Extract the (x, y) coordinate from the center of the cell holding the provided text.  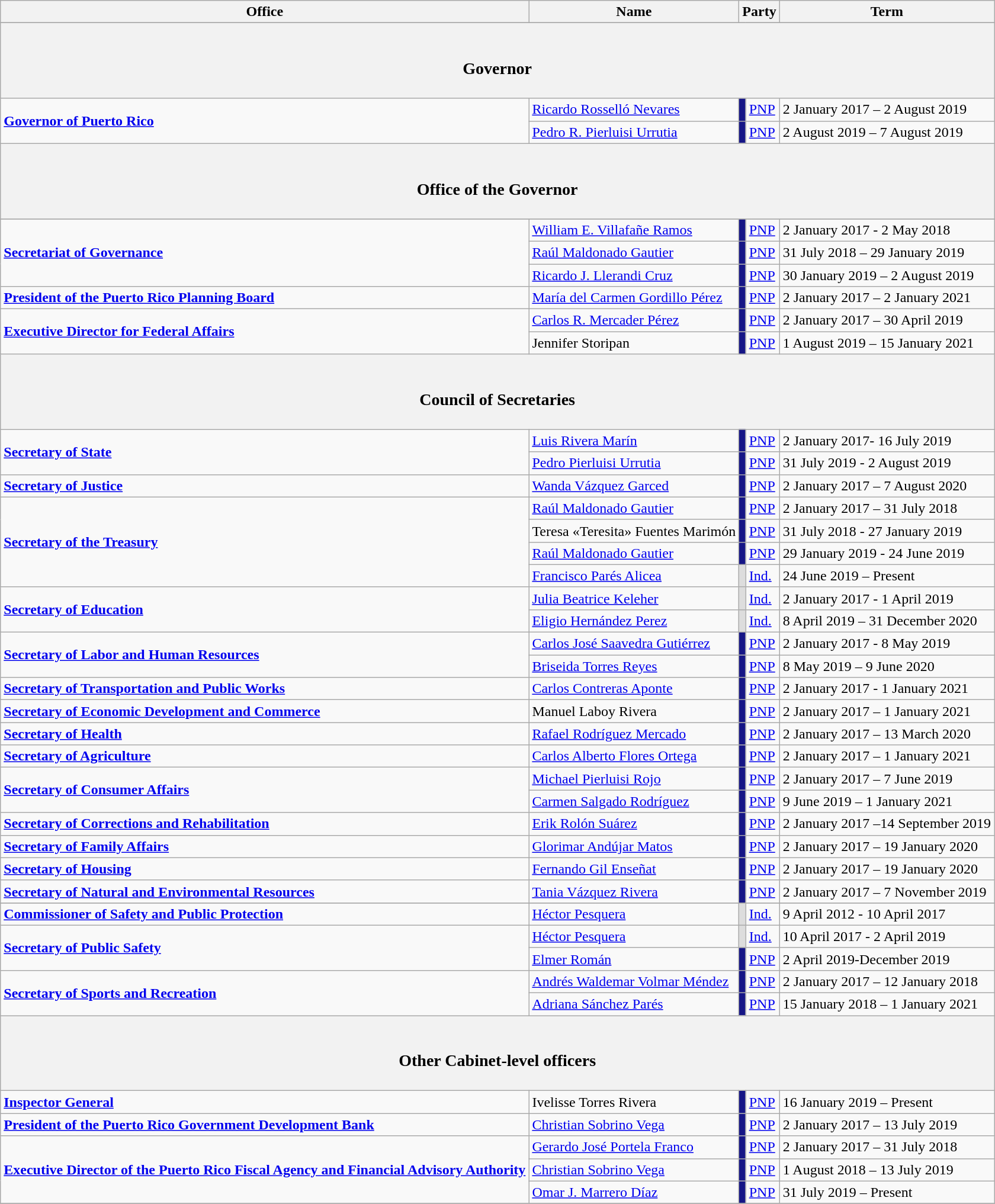
8 May 2019 – 9 June 2020 (887, 666)
Pedro Pierluisi Urrutia (634, 463)
2 January 2017 - 8 May 2019 (887, 644)
1 August 2018 – 13 July 2019 (887, 1170)
Ricardo Rosselló Nevares (634, 110)
Term (887, 12)
Elmer Román (634, 959)
Fernando Gil Enseñat (634, 869)
Executive Director for Federal Affairs (265, 332)
Secretary of Transportation and Public Works (265, 689)
8 April 2019 – 31 December 2020 (887, 621)
Governor of Puerto Rico (265, 121)
Secretary of Education (265, 609)
Commissioner of Safety and Public Protection (265, 914)
16 January 2019 – Present (887, 1102)
Party (759, 12)
31 July 2019 – Present (887, 1192)
Adriana Sánchez Parés (634, 1004)
Secretary of Corrections and Rehabilitation (265, 824)
Carlos Alberto Flores Ortega (634, 756)
2 January 2017 – 13 July 2019 (887, 1125)
2 August 2019 – 7 August 2019 (887, 132)
2 January 2017 – 2 August 2019 (887, 110)
2 January 2017 – 7 November 2019 (887, 891)
Inspector General (265, 1102)
Erik Rolón Suárez (634, 824)
31 July 2018 – 29 January 2019 (887, 252)
31 July 2018 - 27 January 2019 (887, 531)
2 January 2017 - 1 January 2021 (887, 689)
Executive Director of the Puerto Rico Fiscal Agency and Financial Advisory Authority (265, 1170)
Secretary of Labor and Human Resources (265, 655)
Wanda Vázquez Garced (634, 486)
Secretary of Health (265, 734)
2 January 2017 – 13 March 2020 (887, 734)
Eligio Hernández Perez (634, 621)
2 January 2017- 16 July 2019 (887, 441)
Michael Pierluisi Rojo (634, 779)
President of the Puerto Rico Planning Board (265, 298)
Teresa «Teresita» Fuentes Marimón (634, 531)
Julia Beatrice Keleher (634, 598)
9 April 2012 - 10 April 2017 (887, 914)
Secretary of Economic Development and Commerce (265, 711)
2 January 2017 – 7 June 2019 (887, 779)
Pedro R. Pierluisi Urrutia (634, 132)
2 January 2017 – 30 April 2019 (887, 320)
Secretary of Natural and Environmental Resources (265, 891)
9 June 2019 – 1 January 2021 (887, 801)
Briseida Torres Reyes (634, 666)
Tania Vázquez Rivera (634, 891)
Glorimar Andújar Matos (634, 846)
15 January 2018 – 1 January 2021 (887, 1004)
Carmen Salgado Rodríguez (634, 801)
Office (265, 12)
2 January 2017 – 12 January 2018 (887, 981)
Carlos Contreras Aponte (634, 689)
Name (634, 12)
Manuel Laboy Rivera (634, 711)
2 January 2017 - 2 May 2018 (887, 230)
Other Cabinet-level officers (497, 1053)
30 January 2019 – 2 August 2019 (887, 275)
2 April 2019-December 2019 (887, 959)
Secretary of State (265, 452)
Secretary of the Treasury (265, 542)
Ivelisse Torres Rivera (634, 1102)
Secretary of Consumer Affairs (265, 790)
Secretary of Justice (265, 486)
William E. Villafañe Ramos (634, 230)
Secretariat of Governance (265, 252)
Secretary of Family Affairs (265, 846)
29 January 2019 - 24 June 2019 (887, 553)
Luis Rivera Marín (634, 441)
María del Carmen Gordillo Pérez (634, 298)
Secretary of Housing (265, 869)
24 June 2019 – Present (887, 576)
Office of the Governor (497, 181)
2 January 2017 - 1 April 2019 (887, 598)
Ricardo J. Llerandi Cruz (634, 275)
Gerardo José Portela Franco (634, 1147)
10 April 2017 - 2 April 2019 (887, 936)
2 January 2017 – 2 January 2021 (887, 298)
Francisco Parés Alicea (634, 576)
President of the Puerto Rico Government Development Bank (265, 1125)
Carlos José Saavedra Gutiérrez (634, 644)
Secretary of Public Safety (265, 948)
Jennifer Storipan (634, 343)
1 August 2019 – 15 January 2021 (887, 343)
Rafael Rodríguez Mercado (634, 734)
Governor (497, 60)
31 July 2019 - 2 August 2019 (887, 463)
Carlos R. Mercader Pérez (634, 320)
Andrés Waldemar Volmar Méndez (634, 981)
2 January 2017 – 7 August 2020 (887, 486)
2 January 2017 –14 September 2019 (887, 824)
Secretary of Agriculture (265, 756)
Council of Secretaries (497, 392)
Omar J. Marrero Díaz (634, 1192)
Secretary of Sports and Recreation (265, 993)
